Detect which cell encompasses the target text, then output its (x, y) center coordinate. 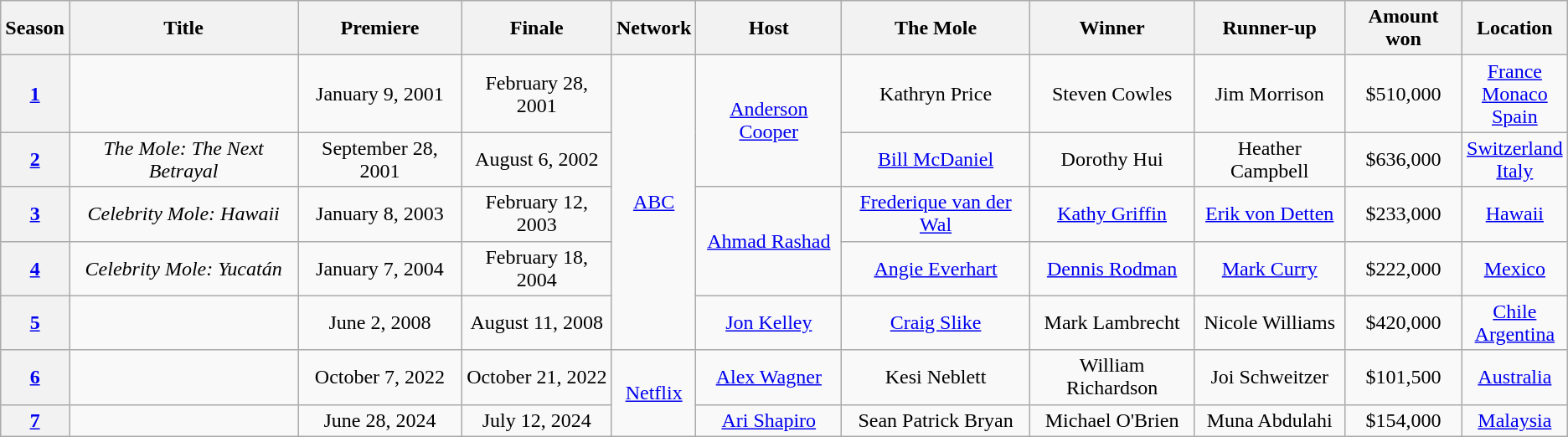
June 2, 2008 (380, 323)
October 7, 2022 (380, 377)
The Mole: The Next Betrayal (183, 159)
Erik von Detten (1270, 214)
Ahmad Rashad (769, 241)
Dorothy Hui (1112, 159)
William Richardson (1112, 377)
January 7, 2004 (380, 268)
Ari Shapiro (769, 420)
August 11, 2008 (536, 323)
Amount won (1404, 28)
Sean Patrick Bryan (936, 420)
Runner-up (1270, 28)
Network (653, 28)
January 8, 2003 (380, 214)
$101,500 (1404, 377)
Dennis Rodman (1112, 268)
February 18, 2004 (536, 268)
The Mole (936, 28)
$420,000 (1404, 323)
Bill McDaniel (936, 159)
3 (35, 214)
Mexico (1514, 268)
June 28, 2024 (380, 420)
6 (35, 377)
4 (35, 268)
SwitzerlandItaly (1514, 159)
$510,000 (1404, 94)
Winner (1112, 28)
Mark Curry (1270, 268)
Location (1514, 28)
1 (35, 94)
February 28, 2001 (536, 94)
$154,000 (1404, 420)
Craig Slike (936, 323)
Finale (536, 28)
February 12, 2003 (536, 214)
January 9, 2001 (380, 94)
ABC (653, 203)
Hawaii (1514, 214)
Heather Campbell (1270, 159)
Alex Wagner (769, 377)
Premiere (380, 28)
Celebrity Mole: Yucatán (183, 268)
Kathy Griffin (1112, 214)
Title (183, 28)
Mark Lambrecht (1112, 323)
July 12, 2024 (536, 420)
5 (35, 323)
Muna Abdulahi (1270, 420)
Celebrity Mole: Hawaii (183, 214)
Australia (1514, 377)
Nicole Williams (1270, 323)
September 28, 2001 (380, 159)
August 6, 2002 (536, 159)
Michael O'Brien (1112, 420)
Malaysia (1514, 420)
Anderson Cooper (769, 121)
Angie Everhart (936, 268)
Frederique van der Wal (936, 214)
ChileArgentina (1514, 323)
Netflix (653, 393)
$222,000 (1404, 268)
Host (769, 28)
Kesi Neblett (936, 377)
2 (35, 159)
Steven Cowles (1112, 94)
Jim Morrison (1270, 94)
Season (35, 28)
$233,000 (1404, 214)
October 21, 2022 (536, 377)
Jon Kelley (769, 323)
FranceMonacoSpain (1514, 94)
Kathryn Price (936, 94)
Joi Schweitzer (1270, 377)
$636,000 (1404, 159)
7 (35, 420)
